Pinpoint the cell where the given text exists, returning its (X, Y) midpoint coordinate. 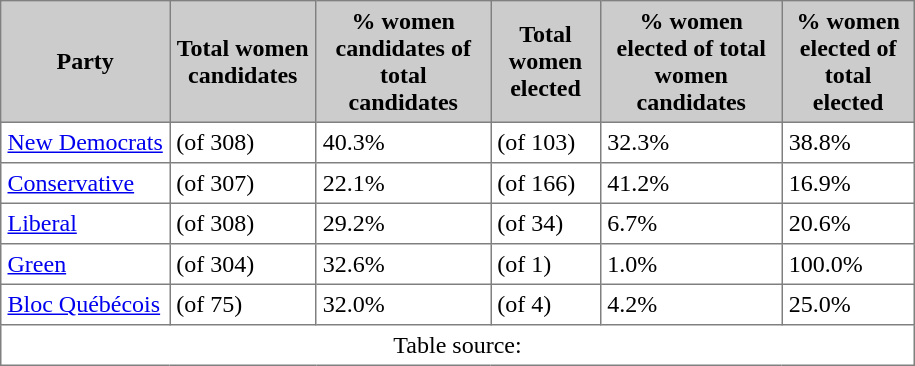
% women candidates of total candidates (404, 62)
29.2% (404, 223)
1.0% (691, 264)
% women elected of total elected (848, 62)
(of 4) (546, 304)
4.2% (691, 304)
Total women candidates (243, 62)
Table source: (458, 345)
(of 307) (243, 183)
Green (86, 264)
20.6% (848, 223)
25.0% (848, 304)
38.8% (848, 142)
32.0% (404, 304)
Liberal (86, 223)
Conservative (86, 183)
(of 166) (546, 183)
32.6% (404, 264)
Bloc Québécois (86, 304)
40.3% (404, 142)
41.2% (691, 183)
32.3% (691, 142)
6.7% (691, 223)
16.9% (848, 183)
(of 34) (546, 223)
22.1% (404, 183)
(of 1) (546, 264)
(of 103) (546, 142)
100.0% (848, 264)
% women elected of total women candidates (691, 62)
Total women elected (546, 62)
(of 75) (243, 304)
New Democrats (86, 142)
Party (86, 62)
(of 304) (243, 264)
